Find where the given text appears and provide that cell's center as (X, Y) coordinate. 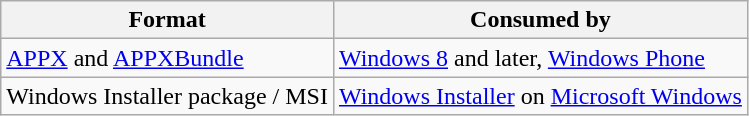
Windows 8 and later, Windows Phone (540, 58)
Format (168, 20)
Consumed by (540, 20)
APPX and APPXBundle (168, 58)
Windows Installer on Microsoft Windows (540, 96)
Windows Installer package / MSI (168, 96)
